Extract the [X, Y] coordinate from the center of the cell holding the provided text.  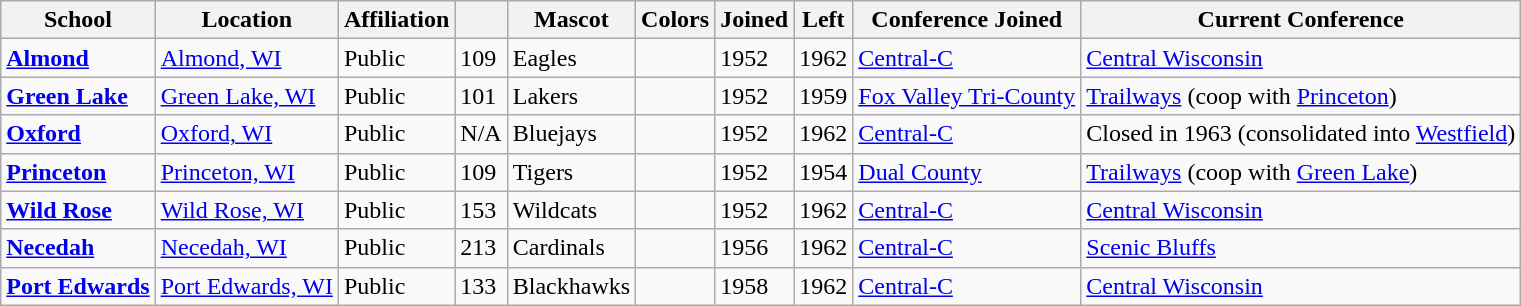
Lakers [571, 96]
1956 [754, 248]
153 [481, 210]
Cardinals [571, 248]
213 [481, 248]
Dual County [967, 172]
Mascot [571, 20]
School [78, 20]
Tigers [571, 172]
Eagles [571, 58]
Princeton, WI [246, 172]
Bluejays [571, 134]
Closed in 1963 (consolidated into Westfield) [1301, 134]
Trailways (coop with Princeton) [1301, 96]
Oxford [78, 134]
Scenic Bluffs [1301, 248]
Oxford, WI [246, 134]
Left [824, 20]
Joined [754, 20]
1959 [824, 96]
Necedah [78, 248]
Wild Rose [78, 210]
101 [481, 96]
Green Lake, WI [246, 96]
Affiliation [396, 20]
Blackhawks [571, 286]
Trailways (coop with Green Lake) [1301, 172]
Wildcats [571, 210]
Wild Rose, WI [246, 210]
Princeton [78, 172]
Colors [676, 20]
Almond [78, 58]
Port Edwards, WI [246, 286]
133 [481, 286]
N/A [481, 134]
1958 [754, 286]
Port Edwards [78, 286]
Necedah, WI [246, 248]
Fox Valley Tri-County [967, 96]
Almond, WI [246, 58]
1954 [824, 172]
Location [246, 20]
Current Conference [1301, 20]
Conference Joined [967, 20]
Green Lake [78, 96]
